Scan for the cell matching the given text and deliver its [X, Y] coordinate at center. 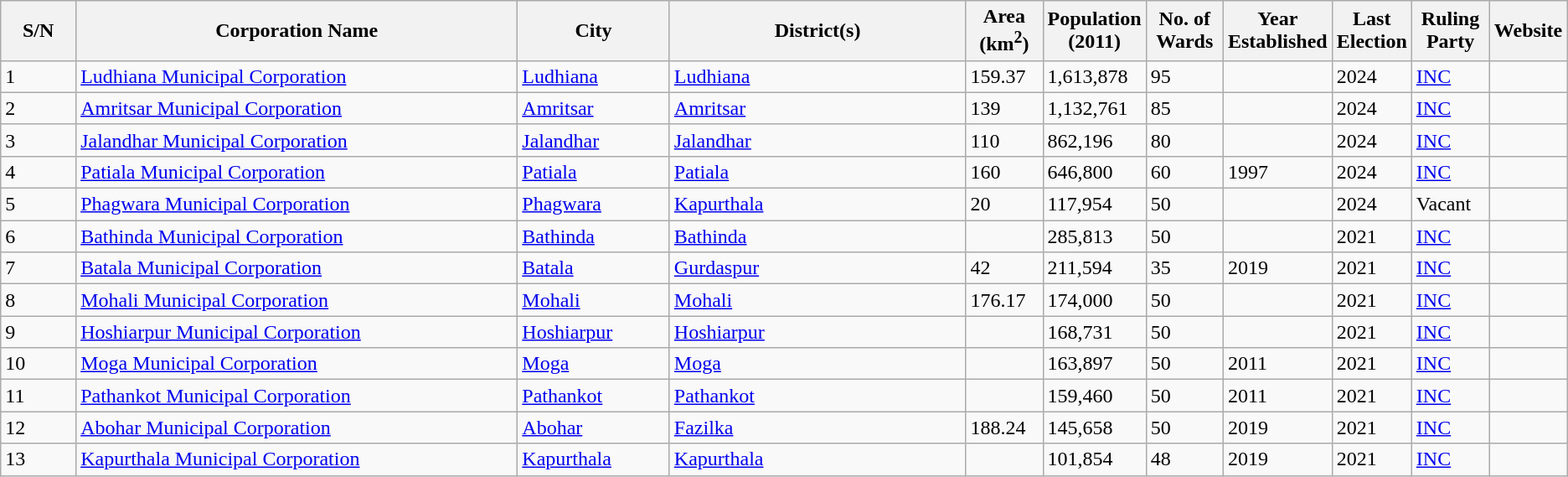
Kapurthala Municipal Corporation [297, 459]
285,813 [1094, 236]
Ludhiana Municipal Corporation [297, 76]
No. of Wards [1184, 31]
646,800 [1094, 172]
9 [39, 332]
Mohali Municipal Corporation [297, 300]
3 [39, 140]
Abohar Municipal Corporation [297, 428]
Ruling Party [1450, 31]
139 [1004, 108]
Abohar [594, 428]
2 [39, 108]
4 [39, 172]
Website [1528, 31]
Phagwara [594, 205]
Bathinda Municipal Corporation [297, 236]
7 [39, 268]
5 [39, 205]
163,897 [1094, 364]
Population (2011) [1094, 31]
117,954 [1094, 205]
20 [1004, 205]
174,000 [1094, 300]
211,594 [1094, 268]
Batala [594, 268]
Batala Municipal Corporation [297, 268]
48 [1184, 459]
Area (km2) [1004, 31]
S/N [39, 31]
City [594, 31]
1,613,878 [1094, 76]
Hoshiarpur Municipal Corporation [297, 332]
Amritsar Municipal Corporation [297, 108]
Fazilka [818, 428]
145,658 [1094, 428]
6 [39, 236]
Patiala Municipal Corporation [297, 172]
Gurdaspur [818, 268]
159,460 [1094, 396]
Jalandhar Municipal Corporation [297, 140]
Vacant [1450, 205]
Corporation Name [297, 31]
35 [1184, 268]
176.17 [1004, 300]
188.24 [1004, 428]
85 [1184, 108]
13 [39, 459]
1 [39, 76]
168,731 [1094, 332]
12 [39, 428]
District(s) [818, 31]
Year Established [1277, 31]
60 [1184, 172]
1,132,761 [1094, 108]
110 [1004, 140]
10 [39, 364]
80 [1184, 140]
95 [1184, 76]
101,854 [1094, 459]
862,196 [1094, 140]
Phagwara Municipal Corporation [297, 205]
42 [1004, 268]
160 [1004, 172]
Pathankot Municipal Corporation [297, 396]
1997 [1277, 172]
Moga Municipal Corporation [297, 364]
159.37 [1004, 76]
8 [39, 300]
11 [39, 396]
Last Election [1372, 31]
